Detect which cell encompasses the target text, then output its [X, Y] center coordinate. 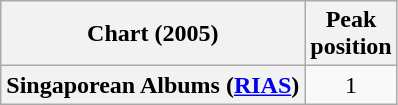
Singaporean Albums (RIAS) [153, 85]
1 [351, 85]
Chart (2005) [153, 34]
Peakposition [351, 34]
